Return (x, y) of the center of cell containing provided text 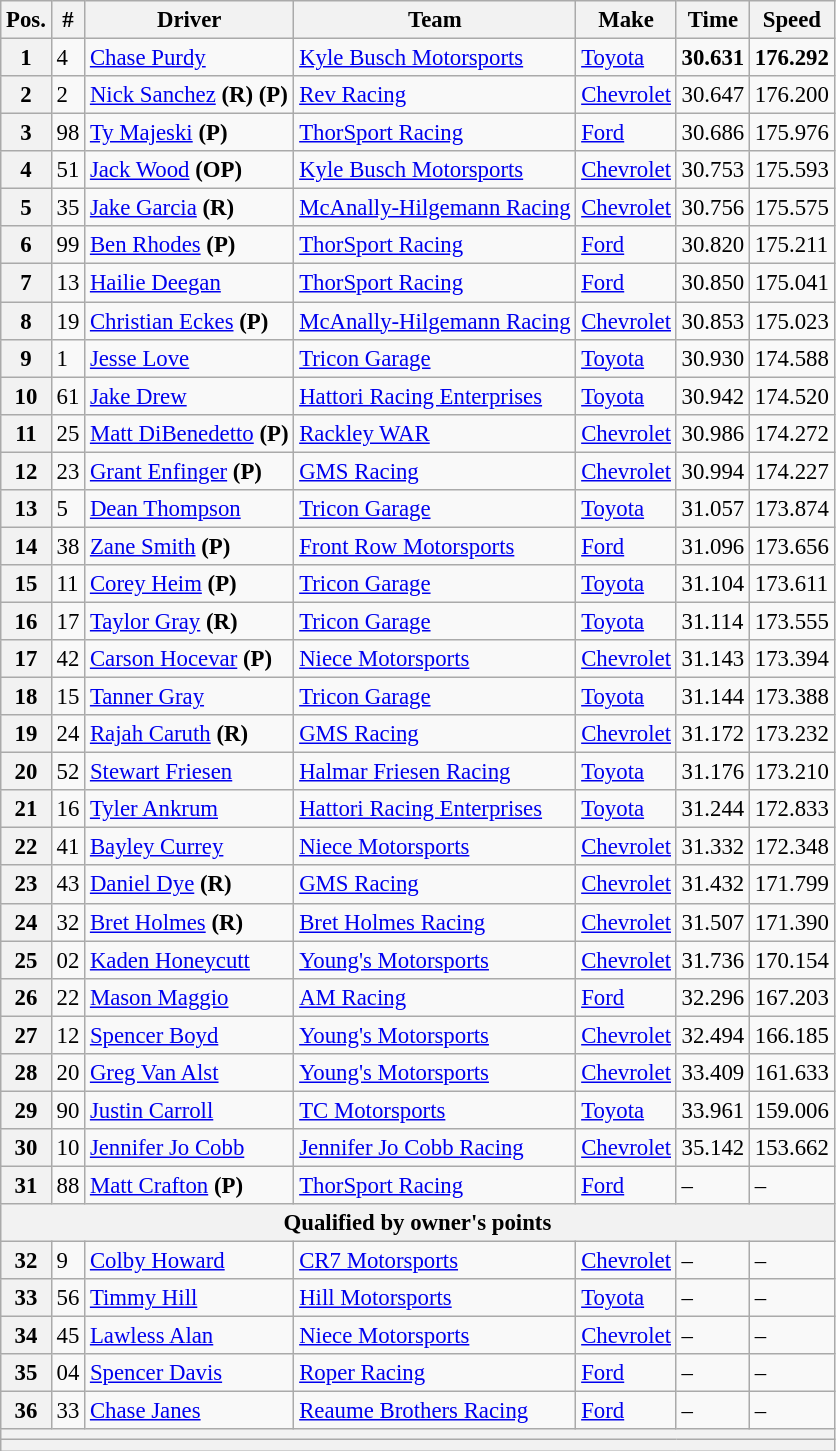
30.753 (712, 170)
30.647 (712, 95)
Jake Drew (190, 396)
Mason Maggio (190, 997)
171.390 (792, 922)
99 (68, 245)
32.494 (712, 1035)
31.057 (712, 509)
Justin Carroll (190, 1110)
AM Racing (435, 997)
Corey Heim (P) (190, 584)
Driver (190, 20)
30.994 (712, 471)
29 (26, 1110)
Reaume Brothers Racing (435, 1411)
175.041 (792, 283)
173.210 (792, 772)
14 (26, 546)
88 (68, 1185)
Spencer Boyd (190, 1035)
Roper Racing (435, 1373)
176.292 (792, 58)
27 (26, 1035)
Rackley WAR (435, 433)
Dean Thompson (190, 509)
Rajah Caruth (R) (190, 734)
30.631 (712, 58)
Bret Holmes Racing (435, 922)
30.853 (712, 321)
Ty Majeski (P) (190, 133)
33.409 (712, 1073)
52 (68, 772)
Speed (792, 20)
30.820 (712, 245)
170.154 (792, 960)
Stewart Friesen (190, 772)
Zane Smith (P) (190, 546)
31.432 (712, 885)
31.736 (712, 960)
Team (435, 20)
43 (68, 885)
174.272 (792, 433)
Hailie Deegan (190, 283)
176.200 (792, 95)
Chase Janes (190, 1411)
Christian Eckes (P) (190, 321)
159.006 (792, 1110)
171.799 (792, 885)
Carson Hocevar (P) (190, 659)
Kaden Honeycutt (190, 960)
31.104 (712, 584)
04 (68, 1373)
161.633 (792, 1073)
174.227 (792, 471)
# (68, 20)
31 (26, 1185)
CR7 Motorsports (435, 1261)
Pos. (26, 20)
8 (26, 321)
42 (68, 659)
51 (68, 170)
Taylor Gray (R) (190, 621)
Jesse Love (190, 358)
Matt DiBenedetto (P) (190, 433)
Time (712, 20)
31.143 (712, 659)
02 (68, 960)
Lawless Alan (190, 1336)
Tyler Ankrum (190, 809)
30.850 (712, 283)
Rev Racing (435, 95)
30.756 (712, 208)
Bayley Currey (190, 847)
Timmy Hill (190, 1298)
26 (26, 997)
175.575 (792, 208)
31.244 (712, 809)
173.388 (792, 697)
Chase Purdy (190, 58)
30.942 (712, 396)
Nick Sanchez (R) (P) (190, 95)
31.096 (712, 546)
31.144 (712, 697)
41 (68, 847)
18 (26, 697)
31.176 (712, 772)
3 (26, 133)
61 (68, 396)
Jake Garcia (R) (190, 208)
175.593 (792, 170)
174.520 (792, 396)
153.662 (792, 1148)
173.394 (792, 659)
Ben Rhodes (P) (190, 245)
166.185 (792, 1035)
Jennifer Jo Cobb (190, 1148)
Greg Van Alst (190, 1073)
175.023 (792, 321)
32.296 (712, 997)
Front Row Motorsports (435, 546)
30.686 (712, 133)
30.930 (712, 358)
Tanner Gray (190, 697)
30.986 (712, 433)
98 (68, 133)
167.203 (792, 997)
Spencer Davis (190, 1373)
56 (68, 1298)
31.172 (712, 734)
Jennifer Jo Cobb Racing (435, 1148)
Qualified by owner's points (418, 1223)
35.142 (712, 1148)
173.611 (792, 584)
Bret Holmes (R) (190, 922)
174.588 (792, 358)
Hill Motorsports (435, 1298)
45 (68, 1336)
31.507 (712, 922)
173.874 (792, 509)
172.833 (792, 809)
Jack Wood (OP) (190, 170)
90 (68, 1110)
173.656 (792, 546)
175.211 (792, 245)
172.348 (792, 847)
33.961 (712, 1110)
31.332 (712, 847)
30 (26, 1148)
31.114 (712, 621)
Matt Crafton (P) (190, 1185)
173.232 (792, 734)
Colby Howard (190, 1261)
Make (626, 20)
TC Motorsports (435, 1110)
36 (26, 1411)
7 (26, 283)
Grant Enfinger (P) (190, 471)
Daniel Dye (R) (190, 885)
28 (26, 1073)
6 (26, 245)
21 (26, 809)
34 (26, 1336)
Halmar Friesen Racing (435, 772)
173.555 (792, 621)
38 (68, 546)
175.976 (792, 133)
